Extract the [X, Y] coordinate from the center of the cell holding the provided text.  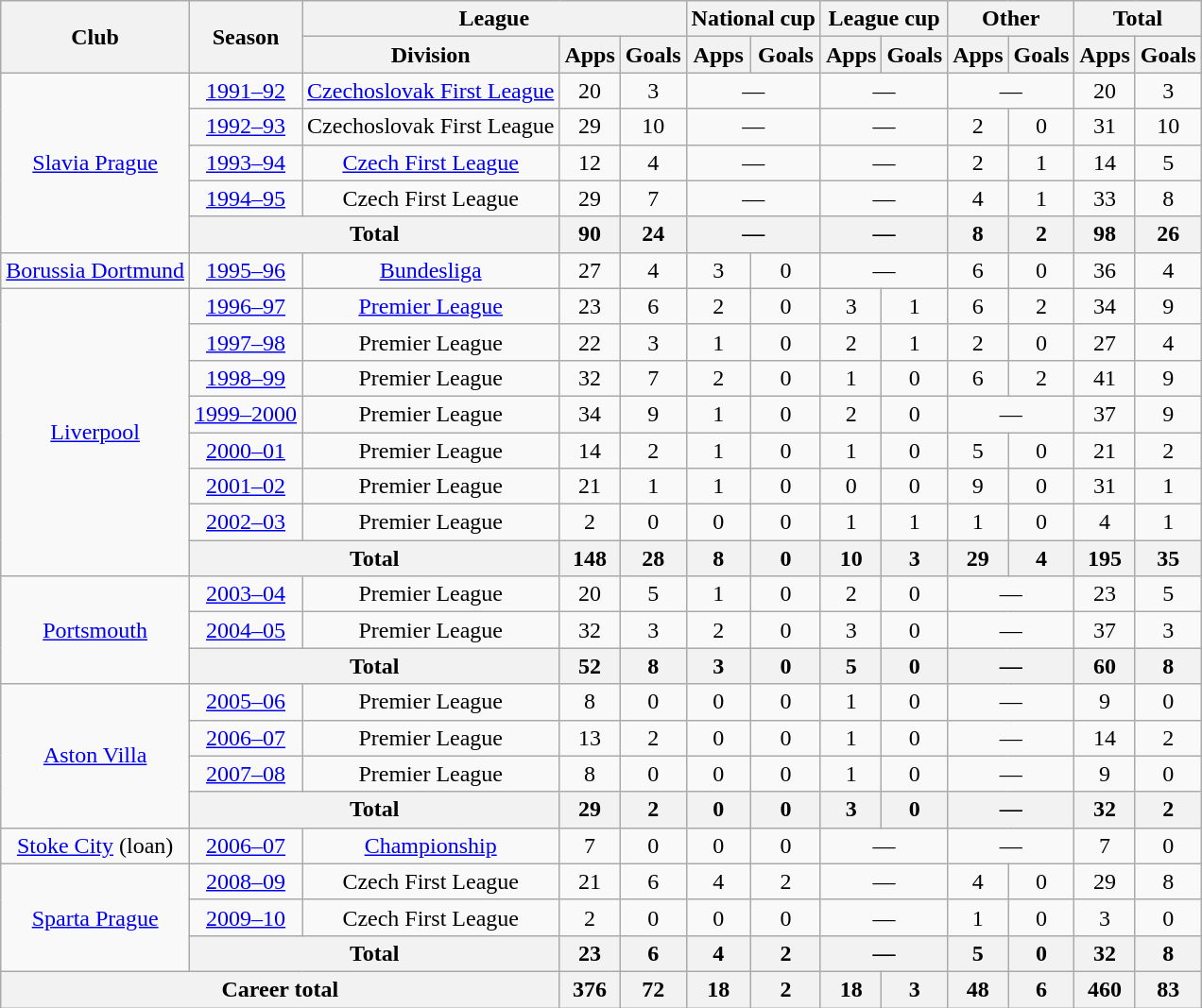
35 [1168, 558]
2008–09 [246, 881]
2003–04 [246, 594]
Sparta Prague [95, 917]
1999–2000 [246, 414]
League cup [884, 19]
148 [590, 558]
36 [1105, 270]
98 [1105, 234]
83 [1168, 989]
48 [978, 989]
Liverpool [95, 432]
Bundesliga [431, 270]
376 [590, 989]
Portsmouth [95, 630]
2004–05 [246, 630]
Other [1011, 19]
1995–96 [246, 270]
41 [1105, 378]
26 [1168, 234]
Slavia Prague [95, 162]
460 [1105, 989]
195 [1105, 558]
12 [590, 162]
National cup [753, 19]
Season [246, 37]
1993–94 [246, 162]
60 [1105, 666]
24 [653, 234]
Borussia Dortmund [95, 270]
2001–02 [246, 487]
28 [653, 558]
1994–95 [246, 198]
2009–10 [246, 917]
90 [590, 234]
1991–92 [246, 91]
2002–03 [246, 522]
1996–97 [246, 306]
1992–93 [246, 127]
72 [653, 989]
1997–98 [246, 342]
Championship [431, 846]
League [494, 19]
33 [1105, 198]
1998–99 [246, 378]
Club [95, 37]
Aston Villa [95, 756]
2007–08 [246, 774]
13 [590, 738]
52 [590, 666]
Stoke City (loan) [95, 846]
22 [590, 342]
2005–06 [246, 702]
Division [431, 55]
2000–01 [246, 451]
Career total [280, 989]
